Find where the given text appears and provide that cell's center as (x, y) coordinate. 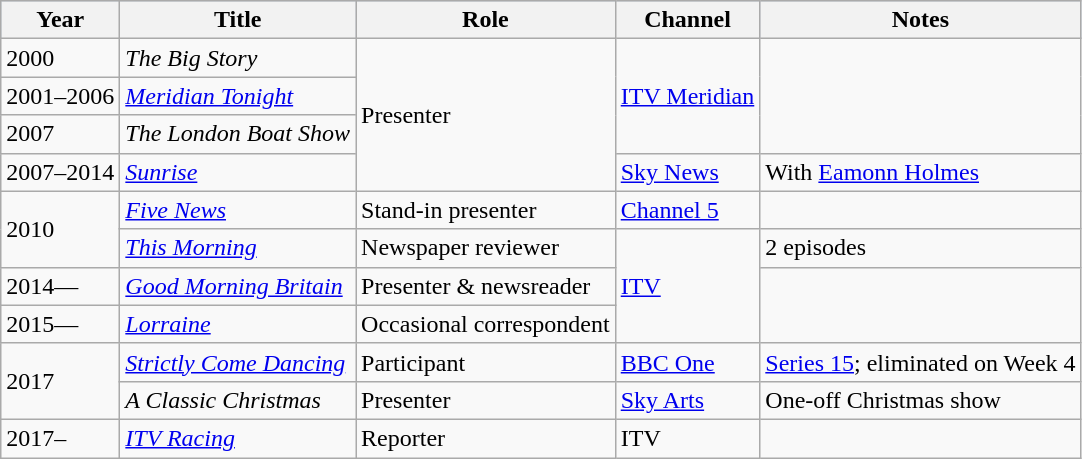
2007 (60, 134)
2017 (60, 381)
Sky News (688, 172)
2000 (60, 58)
2015— (60, 324)
2017– (60, 438)
BBC One (688, 362)
Strictly Come Dancing (238, 362)
Sunrise (238, 172)
Five News (238, 210)
2014— (60, 286)
One-off Christmas show (920, 400)
Role (486, 20)
Newspaper reviewer (486, 248)
Participant (486, 362)
2001–2006 (60, 96)
Good Morning Britain (238, 286)
Series 15; eliminated on Week 4 (920, 362)
Title (238, 20)
This Morning (238, 248)
2010 (60, 229)
Lorraine (238, 324)
Channel 5 (688, 210)
Sky Arts (688, 400)
With Eamonn Holmes (920, 172)
Presenter & newsreader (486, 286)
The London Boat Show (238, 134)
A Classic Christmas (238, 400)
The Big Story (238, 58)
Meridian Tonight (238, 96)
Occasional correspondent (486, 324)
ITV Racing (238, 438)
Notes (920, 20)
Reporter (486, 438)
2007–2014 (60, 172)
Channel (688, 20)
ITV Meridian (688, 96)
2 episodes (920, 248)
Year (60, 20)
Stand-in presenter (486, 210)
